Output the (x, y) coordinate of the center of the cell containing the given text.  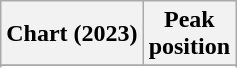
Peakposition (189, 34)
Chart (2023) (72, 34)
